Locate the cell with the specified text and output its [X, Y] center coordinate. 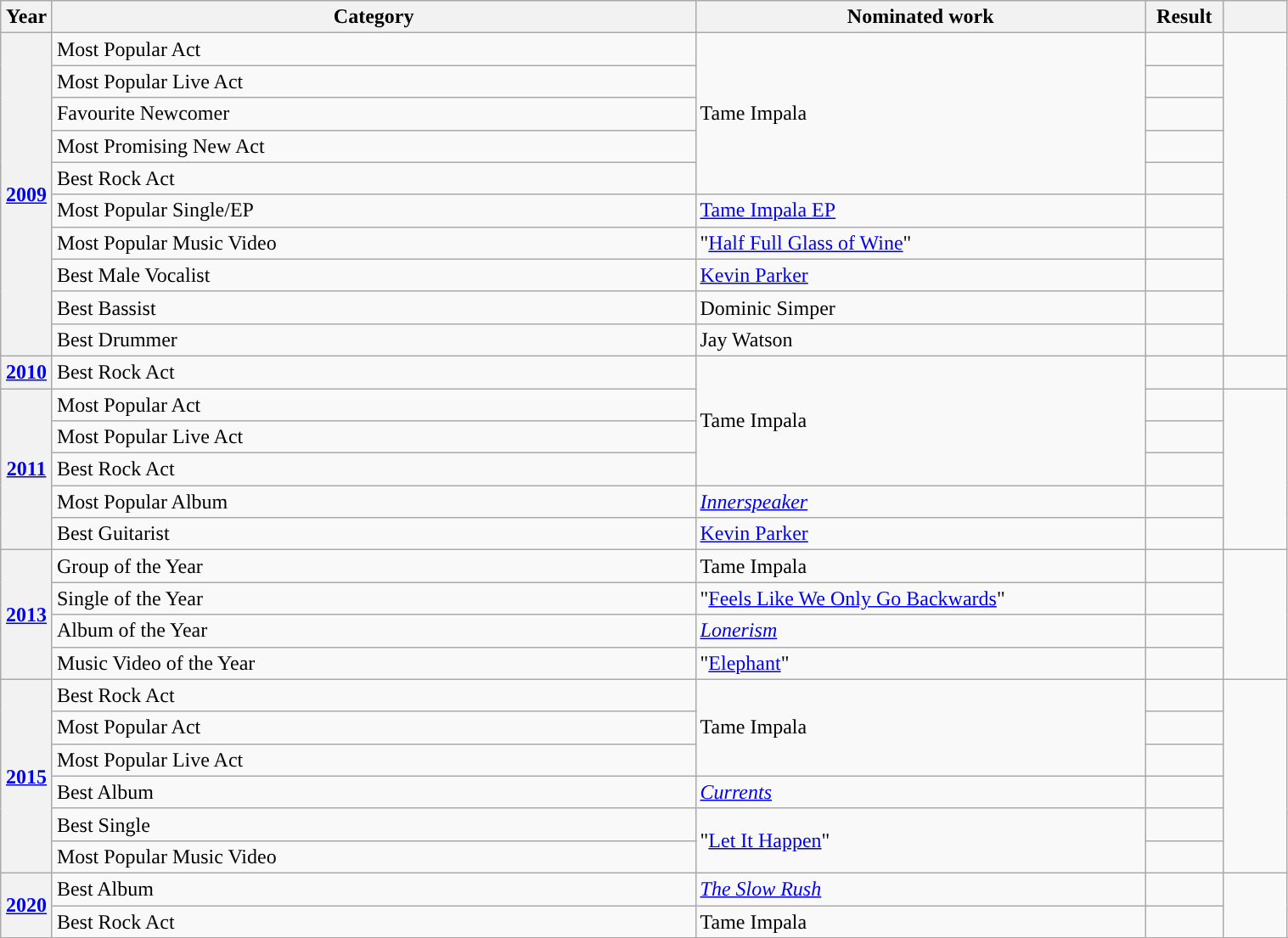
2013 [27, 615]
Category [374, 17]
Best Guitarist [374, 534]
Best Bassist [374, 307]
Result [1184, 17]
Innerspeaker [920, 502]
Dominic Simper [920, 307]
Year [27, 17]
Favourite Newcomer [374, 114]
Group of the Year [374, 566]
"Feels Like We Only Go Backwards" [920, 598]
Currents [920, 792]
2011 [27, 469]
Nominated work [920, 17]
Album of the Year [374, 631]
"Let It Happen" [920, 840]
The Slow Rush [920, 889]
Best Single [374, 824]
2015 [27, 776]
Single of the Year [374, 598]
Jay Watson [920, 340]
Music Video of the Year [374, 663]
Best Male Vocalist [374, 275]
2010 [27, 372]
Most Promising New Act [374, 146]
2009 [27, 195]
Best Drummer [374, 340]
Most Popular Album [374, 502]
2020 [27, 905]
Lonerism [920, 631]
Tame Impala EP [920, 211]
"Elephant" [920, 663]
"Half Full Glass of Wine" [920, 243]
Most Popular Single/EP [374, 211]
